Pinpoint the cell where the given text exists, returning its (x, y) midpoint coordinate. 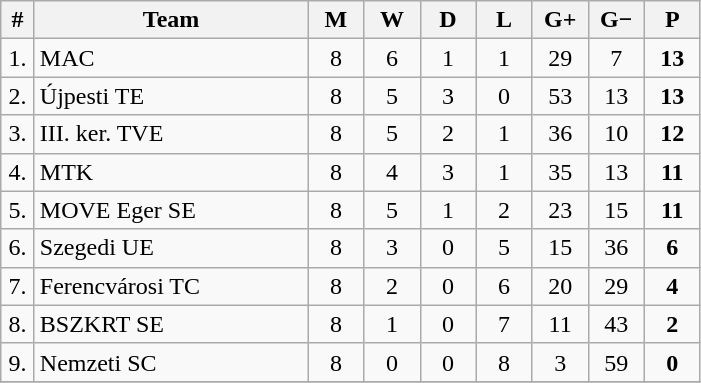
Nemzeti SC (171, 362)
# (18, 20)
D (448, 20)
Szegedi UE (171, 248)
20 (560, 286)
MTK (171, 172)
L (504, 20)
7. (18, 286)
G+ (560, 20)
Ferencvárosi TC (171, 286)
3. (18, 134)
10 (616, 134)
G− (616, 20)
53 (560, 96)
Team (171, 20)
MOVE Eger SE (171, 210)
5. (18, 210)
8. (18, 324)
35 (560, 172)
2. (18, 96)
III. ker. TVE (171, 134)
59 (616, 362)
1. (18, 58)
23 (560, 210)
9. (18, 362)
43 (616, 324)
4. (18, 172)
M (336, 20)
MAC (171, 58)
P (672, 20)
W (392, 20)
12 (672, 134)
6. (18, 248)
Újpesti TE (171, 96)
BSZKRT SE (171, 324)
